Return (X, Y) of the center of cell containing provided text 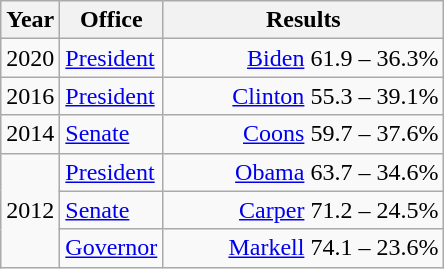
Biden 61.9 – 36.3% (304, 58)
2014 (30, 134)
Clinton 55.3 – 39.1% (304, 96)
2020 (30, 58)
Results (304, 20)
Office (112, 20)
Coons 59.7 – 37.6% (304, 134)
Carper 71.2 – 24.5% (304, 210)
Obama 63.7 – 34.6% (304, 172)
2016 (30, 96)
Markell 74.1 – 23.6% (304, 248)
Governor (112, 248)
Year (30, 20)
2012 (30, 210)
